Provide the [x, y] coordinate of the cell's center where the given text is located.  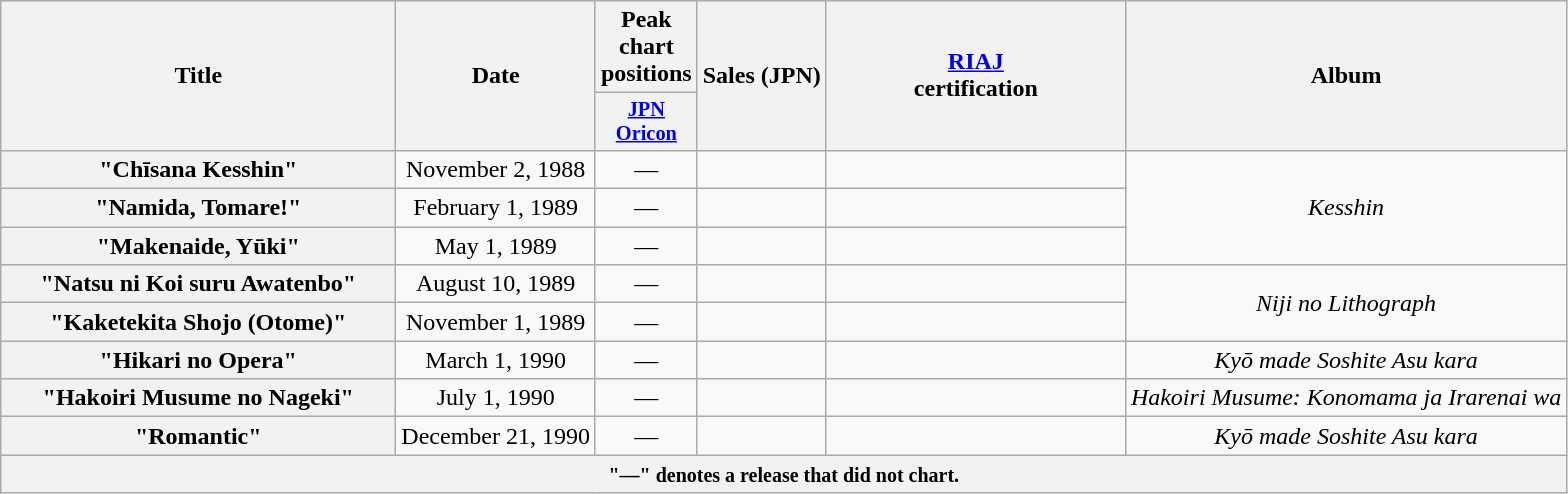
"—" denotes a release that did not chart. [784, 474]
Title [198, 76]
Niji no Lithograph [1346, 303]
Peak chart positions [646, 47]
RIAJcertification [976, 76]
March 1, 1990 [496, 360]
February 1, 1989 [496, 208]
"Hikari no Opera" [198, 360]
Sales (JPN) [762, 76]
Album [1346, 76]
Hakoiri Musume: Konomama ja Irarenai wa [1346, 398]
"Kaketekita Shojo (Otome)" [198, 322]
August 10, 1989 [496, 284]
"Makenaide, Yūki" [198, 246]
May 1, 1989 [496, 246]
July 1, 1990 [496, 398]
November 1, 1989 [496, 322]
JPNOricon [646, 122]
"Natsu ni Koi suru Awatenbo" [198, 284]
"Namida, Tomare!" [198, 208]
"Chīsana Kesshin" [198, 169]
"Romantic" [198, 436]
Kesshin [1346, 207]
"Hakoiri Musume no Nageki" [198, 398]
Date [496, 76]
December 21, 1990 [496, 436]
November 2, 1988 [496, 169]
